Capture the cell that displays the provided text and extract its (X, Y) central coordinate. 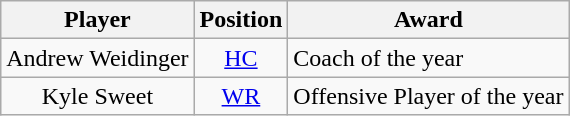
WR (241, 96)
Award (428, 20)
Kyle Sweet (98, 96)
Offensive Player of the year (428, 96)
Andrew Weidinger (98, 58)
Position (241, 20)
HC (241, 58)
Coach of the year (428, 58)
Player (98, 20)
